Extract the [X, Y] coordinate from the center of the cell holding the provided text.  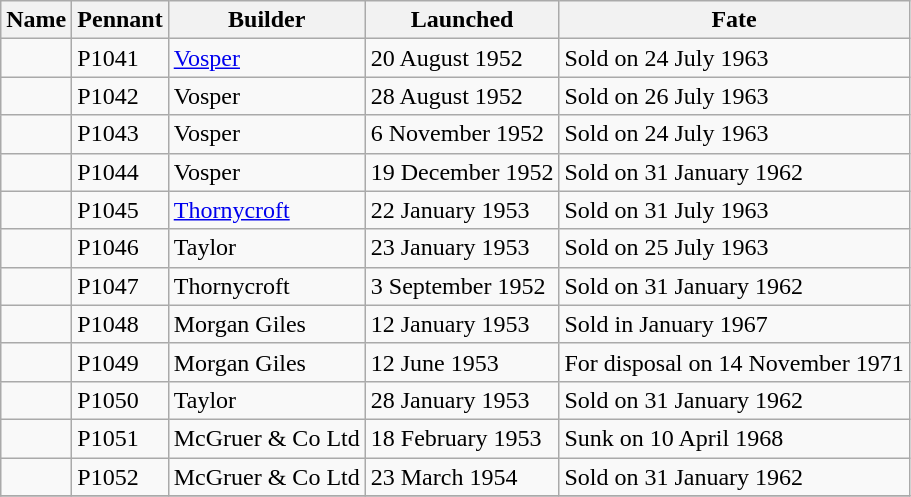
Sold on 31 July 1963 [734, 210]
P1046 [120, 248]
Sunk on 10 April 1968 [734, 438]
P1051 [120, 438]
18 February 1953 [462, 438]
12 June 1953 [462, 362]
28 January 1953 [462, 400]
Name [36, 20]
28 August 1952 [462, 96]
Pennant [120, 20]
Fate [734, 20]
P1052 [120, 477]
P1041 [120, 58]
P1050 [120, 400]
23 January 1953 [462, 248]
P1044 [120, 172]
For disposal on 14 November 1971 [734, 362]
6 November 1952 [462, 134]
22 January 1953 [462, 210]
20 August 1952 [462, 58]
Sold on 26 July 1963 [734, 96]
Sold on 25 July 1963 [734, 248]
P1042 [120, 96]
P1043 [120, 134]
Builder [266, 20]
3 September 1952 [462, 286]
Launched [462, 20]
P1047 [120, 286]
12 January 1953 [462, 324]
P1048 [120, 324]
23 March 1954 [462, 477]
P1049 [120, 362]
Sold in January 1967 [734, 324]
P1045 [120, 210]
19 December 1952 [462, 172]
